Capture the cell that displays the provided text and extract its [x, y] central coordinate. 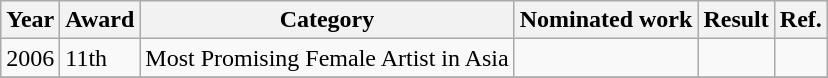
Award [100, 20]
11th [100, 58]
Year [30, 20]
Category [327, 20]
Result [736, 20]
Nominated work [606, 20]
Most Promising Female Artist in Asia [327, 58]
Ref. [800, 20]
2006 [30, 58]
